Output the [X, Y] coordinate of the center of the cell containing the given text.  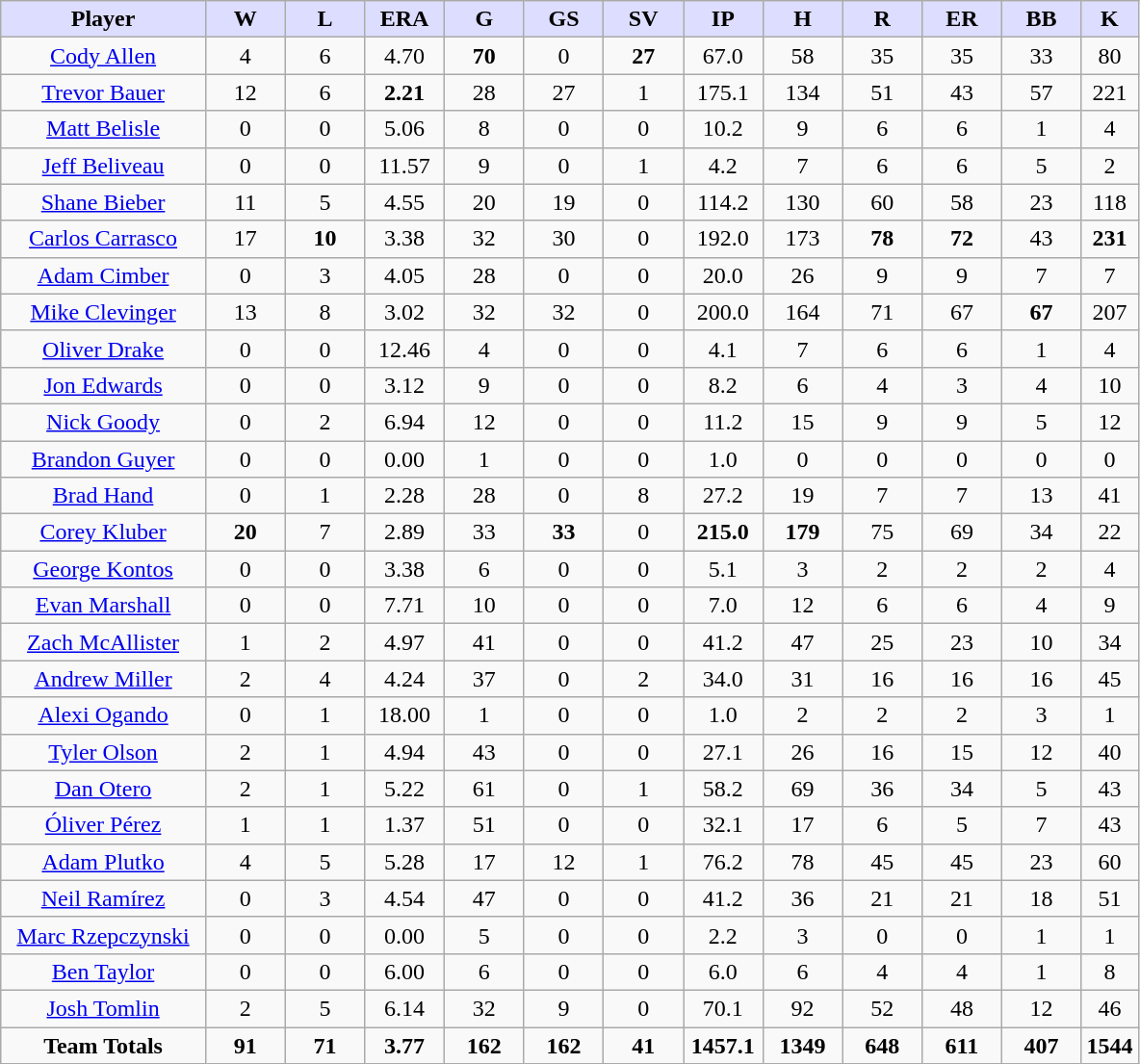
175.1 [724, 92]
4.94 [404, 752]
48 [963, 1008]
164 [803, 312]
Josh Tomlin [104, 1008]
Jon Edwards [104, 385]
Ben Taylor [104, 972]
4.54 [404, 898]
18.00 [404, 715]
75 [882, 532]
4.24 [404, 679]
52 [882, 1008]
3.12 [404, 385]
18 [1042, 898]
20.0 [724, 275]
200.0 [724, 312]
4.97 [404, 642]
1457.1 [724, 1045]
G [483, 19]
10.2 [724, 129]
27.1 [724, 752]
Tyler Olson [104, 752]
118 [1109, 202]
5.22 [404, 789]
2.28 [404, 496]
11.2 [724, 422]
1.37 [404, 825]
7.71 [404, 606]
6.0 [724, 972]
231 [1109, 239]
Evan Marshall [104, 606]
Player [104, 19]
2.2 [724, 935]
4.70 [404, 56]
407 [1042, 1045]
11 [245, 202]
8.2 [724, 385]
1349 [803, 1045]
Zach McAllister [104, 642]
Óliver Pérez [104, 825]
Brad Hand [104, 496]
11.57 [404, 166]
Adam Cimber [104, 275]
L [325, 19]
Neil Ramírez [104, 898]
130 [803, 202]
Cody Allen [104, 56]
Mike Clevinger [104, 312]
ER [963, 19]
30 [564, 239]
5.06 [404, 129]
32.1 [724, 825]
173 [803, 239]
K [1109, 19]
40 [1109, 752]
Team Totals [104, 1045]
5.28 [404, 862]
648 [882, 1045]
Adam Plutko [104, 862]
27.2 [724, 496]
61 [483, 789]
2.89 [404, 532]
2.21 [404, 92]
3.02 [404, 312]
Matt Belisle [104, 129]
4.55 [404, 202]
4.2 [724, 166]
12.46 [404, 349]
George Kontos [104, 569]
SV [643, 19]
6.14 [404, 1008]
7.0 [724, 606]
207 [1109, 312]
Marc Rzepczynski [104, 935]
70 [483, 56]
GS [564, 19]
Carlos Carrasco [104, 239]
72 [963, 239]
76.2 [724, 862]
192.0 [724, 239]
5.1 [724, 569]
6.00 [404, 972]
215.0 [724, 532]
92 [803, 1008]
67.0 [724, 56]
Trevor Bauer [104, 92]
22 [1109, 532]
Alexi Ogando [104, 715]
Brandon Guyer [104, 459]
114.2 [724, 202]
31 [803, 679]
611 [963, 1045]
37 [483, 679]
W [245, 19]
58.2 [724, 789]
Andrew Miller [104, 679]
4.05 [404, 275]
3.77 [404, 1045]
80 [1109, 56]
46 [1109, 1008]
IP [724, 19]
6.94 [404, 422]
179 [803, 532]
BB [1042, 19]
34.0 [724, 679]
4.1 [724, 349]
91 [245, 1045]
1544 [1109, 1045]
ERA [404, 19]
Dan Otero [104, 789]
25 [882, 642]
134 [803, 92]
Nick Goody [104, 422]
Jeff Beliveau [104, 166]
57 [1042, 92]
Corey Kluber [104, 532]
H [803, 19]
221 [1109, 92]
Oliver Drake [104, 349]
70.1 [724, 1008]
R [882, 19]
Shane Bieber [104, 202]
